Detect which cell encompasses the target text, then output its (X, Y) center coordinate. 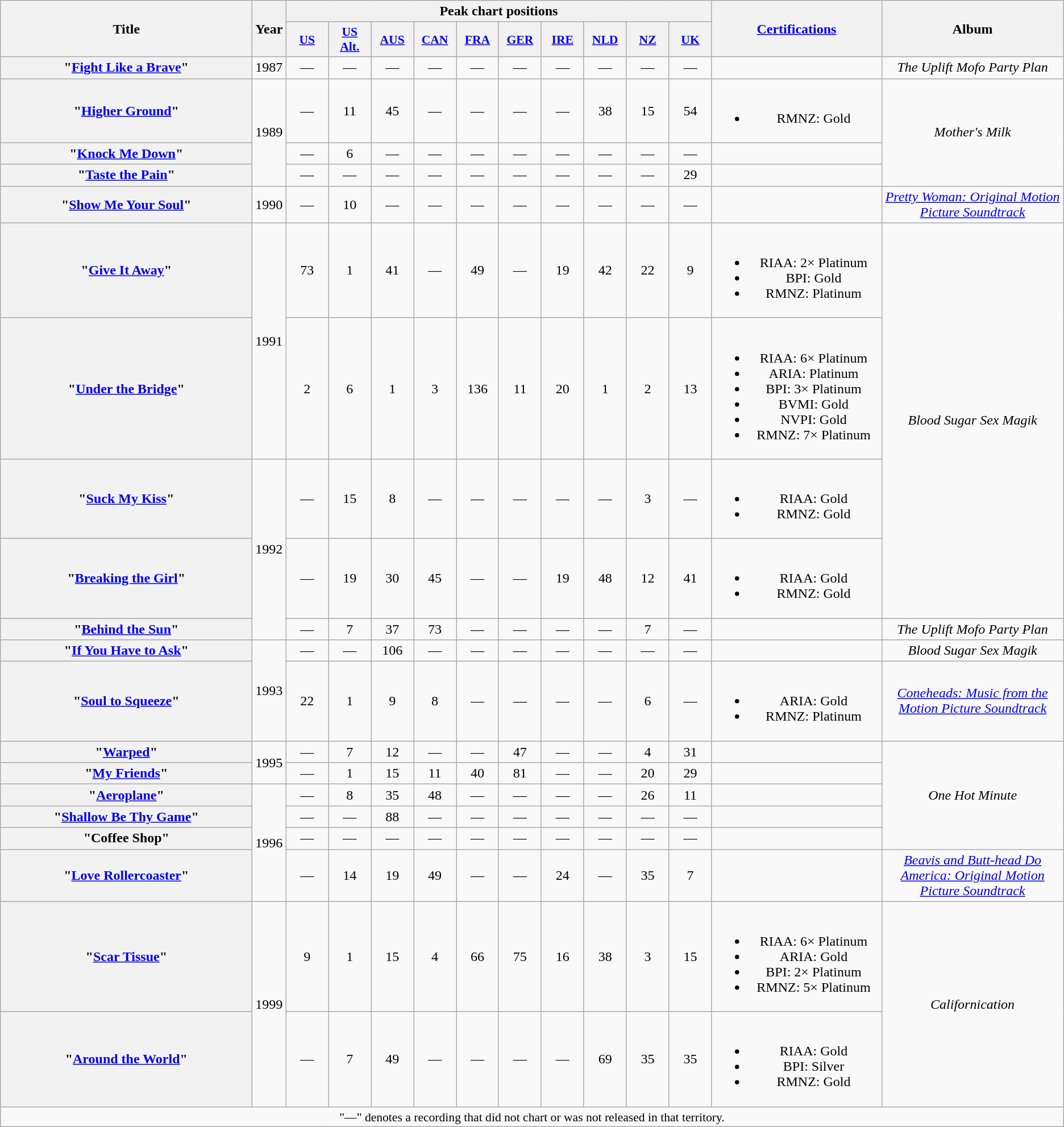
UK (690, 40)
"Love Rollercoaster" (126, 875)
GER (519, 40)
Peak chart positions (499, 11)
106 (392, 651)
"Knock Me Down" (126, 153)
"Breaking the Girl" (126, 578)
"Shallow Be Thy Game" (126, 817)
24 (563, 875)
"Coffee Shop" (126, 838)
Year (269, 28)
1996 (269, 843)
"Under the Bridge" (126, 388)
"Higher Ground" (126, 110)
"Around the World" (126, 1059)
13 (690, 388)
Certifications (797, 28)
RIAA: 6× PlatinumARIA: PlatinumBPI: 3× PlatinumBVMI: GoldNVPI: GoldRMNZ: 7× Platinum (797, 388)
"My Friends" (126, 773)
14 (350, 875)
"Fight Like a Brave" (126, 68)
Pretty Woman: Original Motion Picture Soundtrack (972, 205)
RIAA: 2× PlatinumBPI: GoldRMNZ: Platinum (797, 271)
FRA (477, 40)
1995 (269, 763)
US (307, 40)
1992 (269, 549)
Album (972, 28)
Coneheads: Music from the Motion Picture Soundtrack (972, 701)
40 (477, 773)
16 (563, 957)
1990 (269, 205)
88 (392, 817)
37 (392, 629)
75 (519, 957)
"—" denotes a recording that did not chart or was not released in that territory. (532, 1117)
RIAA: GoldBPI: SilverRMNZ: Gold (797, 1059)
CAN (435, 40)
NLD (605, 40)
IRE (563, 40)
81 (519, 773)
"If You Have to Ask" (126, 651)
66 (477, 957)
"Taste the Pain" (126, 175)
"Behind the Sun" (126, 629)
"Warped" (126, 752)
"Give It Away" (126, 271)
"Soul to Squeeze" (126, 701)
"Show Me Your Soul" (126, 205)
RMNZ: Gold (797, 110)
42 (605, 271)
Californication (972, 1004)
31 (690, 752)
69 (605, 1059)
Mother's Milk (972, 132)
AUS (392, 40)
ARIA: GoldRMNZ: Platinum (797, 701)
47 (519, 752)
26 (648, 795)
1999 (269, 1004)
1991 (269, 341)
Title (126, 28)
10 (350, 205)
136 (477, 388)
"Scar Tissue" (126, 957)
30 (392, 578)
54 (690, 110)
1987 (269, 68)
1989 (269, 132)
One Hot Minute (972, 795)
"Aeroplane" (126, 795)
Beavis and Butt-head Do America: Original Motion Picture Soundtrack (972, 875)
USAlt. (350, 40)
RIAA: 6× PlatinumARIA: GoldBPI: 2× PlatinumRMNZ: 5× Platinum (797, 957)
1993 (269, 691)
"Suck My Kiss" (126, 498)
NZ (648, 40)
